Output the [X, Y] coordinate of the center of the cell containing the given text.  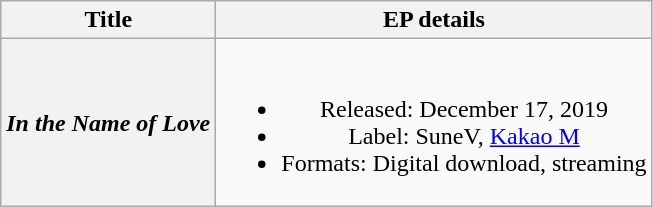
EP details [434, 20]
Released: December 17, 2019Label: SuneV, Kakao MFormats: Digital download, streaming [434, 122]
In the Name of Love [108, 122]
Title [108, 20]
